Output the [X, Y] coordinate of the center of the cell containing the given text.  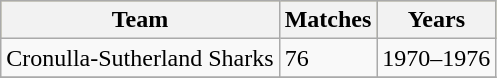
Matches [328, 20]
Years [436, 20]
1970–1976 [436, 58]
Cronulla-Sutherland Sharks [140, 58]
76 [328, 58]
Team [140, 20]
